Locate the cell with the specified text and output its (X, Y) center coordinate. 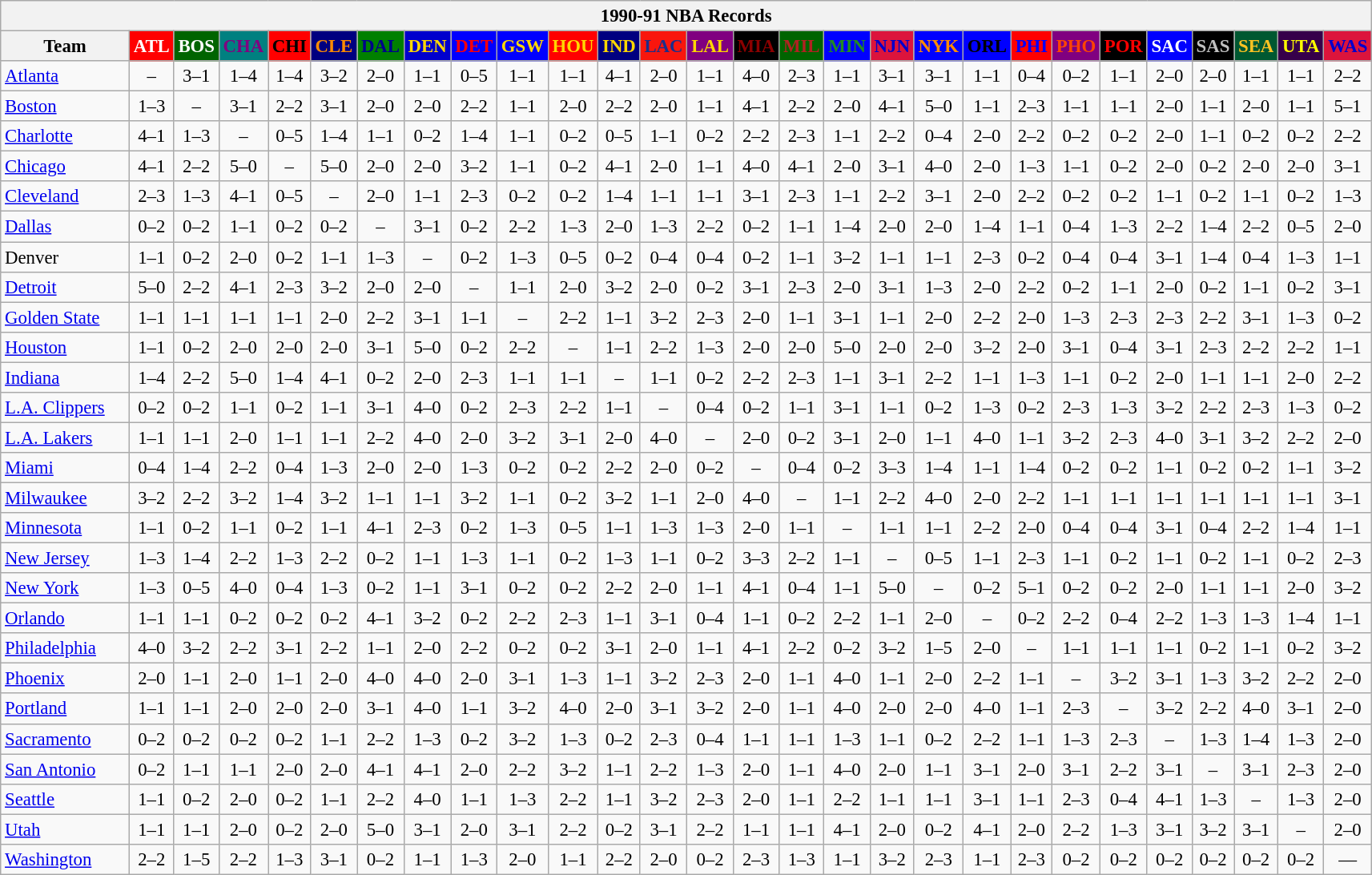
New York (66, 588)
Seattle (66, 799)
SAS (1213, 46)
Minnesota (66, 528)
Washington (66, 860)
Detroit (66, 287)
MIL (802, 46)
Miami (66, 468)
WAS (1348, 46)
SAC (1169, 46)
L.A. Lakers (66, 437)
PHI (1032, 46)
San Antonio (66, 769)
Utah (66, 829)
Boston (66, 107)
MIA (756, 46)
L.A. Clippers (66, 408)
Atlanta (66, 76)
Philadelphia (66, 648)
CLE (333, 46)
Portland (66, 709)
Charlotte (66, 136)
Dallas (66, 227)
POR (1123, 46)
1990-91 NBA Records (686, 16)
CHA (243, 46)
PHO (1076, 46)
Team (66, 46)
IND (619, 46)
New Jersey (66, 558)
Sacramento (66, 739)
Chicago (66, 167)
DEN (428, 46)
Indiana (66, 377)
MIN (847, 46)
LAC (663, 46)
Milwaukee (66, 498)
LAL (710, 46)
DET (474, 46)
ATL (151, 46)
BOS (196, 46)
NYK (939, 46)
GSW (522, 46)
NJN (892, 46)
HOU (573, 46)
Houston (66, 347)
Cleveland (66, 196)
Phoenix (66, 679)
UTA (1301, 46)
DAL (381, 46)
Denver (66, 257)
Orlando (66, 619)
Golden State (66, 317)
SEA (1256, 46)
CHI (289, 46)
ORL (987, 46)
— (1348, 860)
